Scan for the cell matching the given text and deliver its [x, y] coordinate at center. 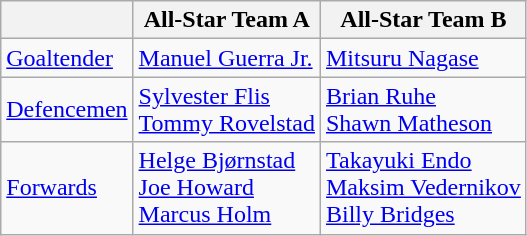
Helge Bjørnstad Joe Howard Marcus Holm [226, 188]
Takayuki Endo Maksim Vedernikov Billy Bridges [423, 188]
Defencemen [67, 110]
Manuel Guerra Jr. [226, 58]
All-Star Team A [226, 20]
Sylvester Flis Tommy Rovelstad [226, 110]
All-Star Team B [423, 20]
Brian Ruhe Shawn Matheson [423, 110]
Goaltender [67, 58]
Forwards [67, 188]
Mitsuru Nagase [423, 58]
